From the cell containing the given text, extract its center point as [X, Y] coordinate. 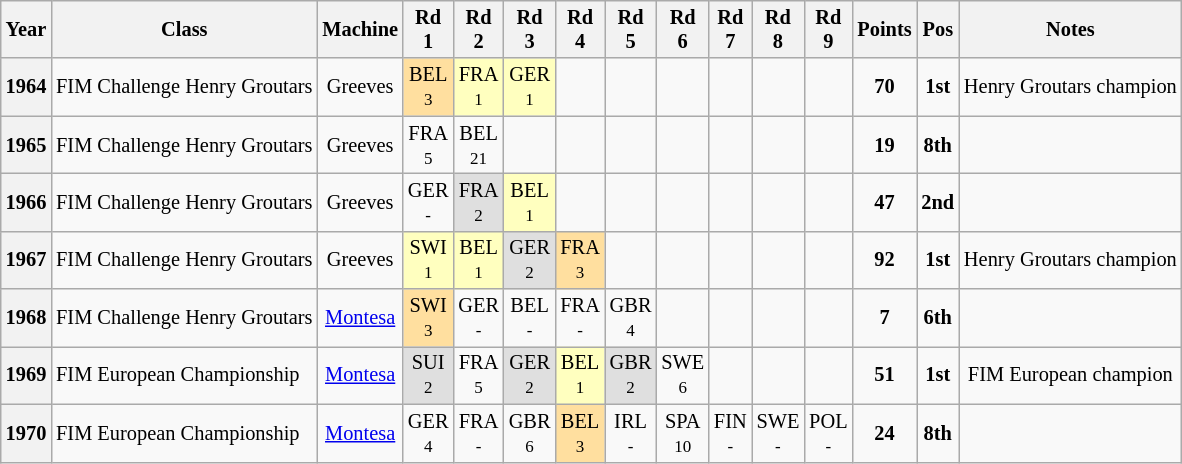
19 [884, 145]
1966 [26, 202]
47 [884, 202]
Rd4 [580, 29]
SPA10 [682, 433]
SWE- [778, 433]
GBR2 [631, 375]
SWI1 [428, 260]
1965 [26, 145]
SWE6 [682, 375]
Year [26, 29]
1968 [26, 318]
1970 [26, 433]
Class [184, 29]
GBR6 [530, 433]
7 [884, 318]
FIM European champion [1070, 375]
1967 [26, 260]
Machine [360, 29]
6th [938, 318]
51 [884, 375]
GBR4 [631, 318]
Pos [938, 29]
1969 [26, 375]
Rd2 [478, 29]
Rd6 [682, 29]
BEL- [530, 318]
Rd7 [730, 29]
IRL- [631, 433]
Rd8 [778, 29]
Points [884, 29]
FRA1 [478, 87]
92 [884, 260]
SWI3 [428, 318]
Notes [1070, 29]
BEL21 [478, 145]
FRA3 [580, 260]
70 [884, 87]
2nd [938, 202]
GER4 [428, 433]
Rd5 [631, 29]
SUI2 [428, 375]
FRA2 [478, 202]
24 [884, 433]
1964 [26, 87]
Rd9 [828, 29]
FIN- [730, 433]
Rd3 [530, 29]
POL- [828, 433]
GER1 [530, 87]
Rd1 [428, 29]
